For the text-containing cell, return its midpoint in (x, y) coordinate format. 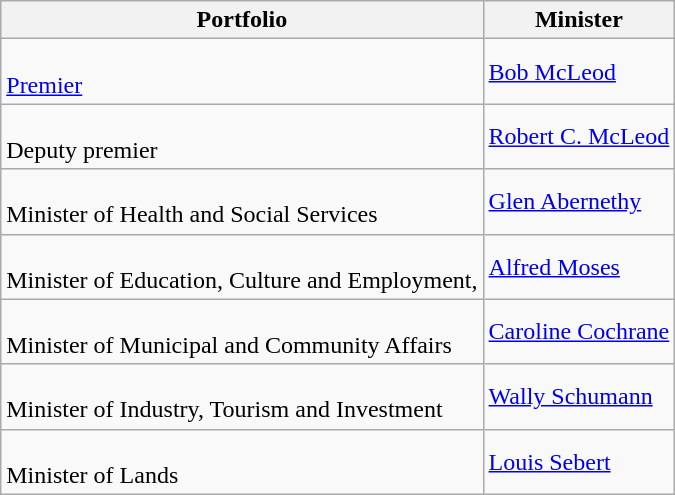
Caroline Cochrane (579, 332)
Wally Schumann (579, 396)
Alfred Moses (579, 266)
Minister of Education, Culture and Employment, (242, 266)
Bob McLeod (579, 72)
Louis Sebert (579, 462)
Glen Abernethy (579, 202)
Minister of Lands (242, 462)
Deputy premier (242, 136)
Minister of Municipal and Community Affairs (242, 332)
Minister of Health and Social Services (242, 202)
Minister of Industry, Tourism and Investment (242, 396)
Minister (579, 20)
Robert C. McLeod (579, 136)
Premier (242, 72)
Portfolio (242, 20)
